Identify which cell holds the provided text, then report its [X, Y] central coordinate. 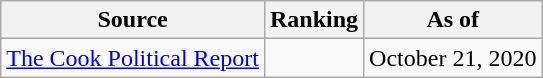
Source [133, 20]
October 21, 2020 [453, 58]
As of [453, 20]
Ranking [314, 20]
The Cook Political Report [133, 58]
